Locate the cell with the specified text and output its [x, y] center coordinate. 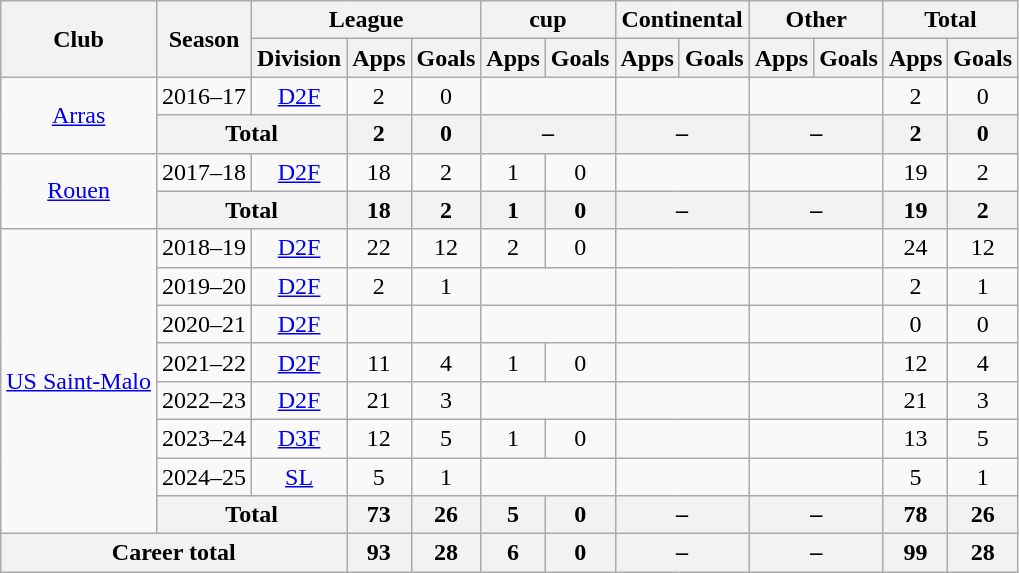
Club [79, 39]
US Saint-Malo [79, 381]
D3F [300, 438]
73 [379, 515]
6 [513, 553]
2019–20 [204, 286]
13 [915, 438]
Continental [682, 20]
Other [816, 20]
2017–18 [204, 172]
Season [204, 39]
2022–23 [204, 400]
2016–17 [204, 96]
cup [548, 20]
Career total [174, 553]
2020–21 [204, 324]
Rouen [79, 191]
99 [915, 553]
Division [300, 58]
2023–24 [204, 438]
League [366, 20]
Arras [79, 115]
11 [379, 362]
2018–19 [204, 248]
78 [915, 515]
22 [379, 248]
93 [379, 553]
SL [300, 477]
2021–22 [204, 362]
2024–25 [204, 477]
24 [915, 248]
